Determine the [X, Y] coordinate at the center of the cell enclosing the given text.  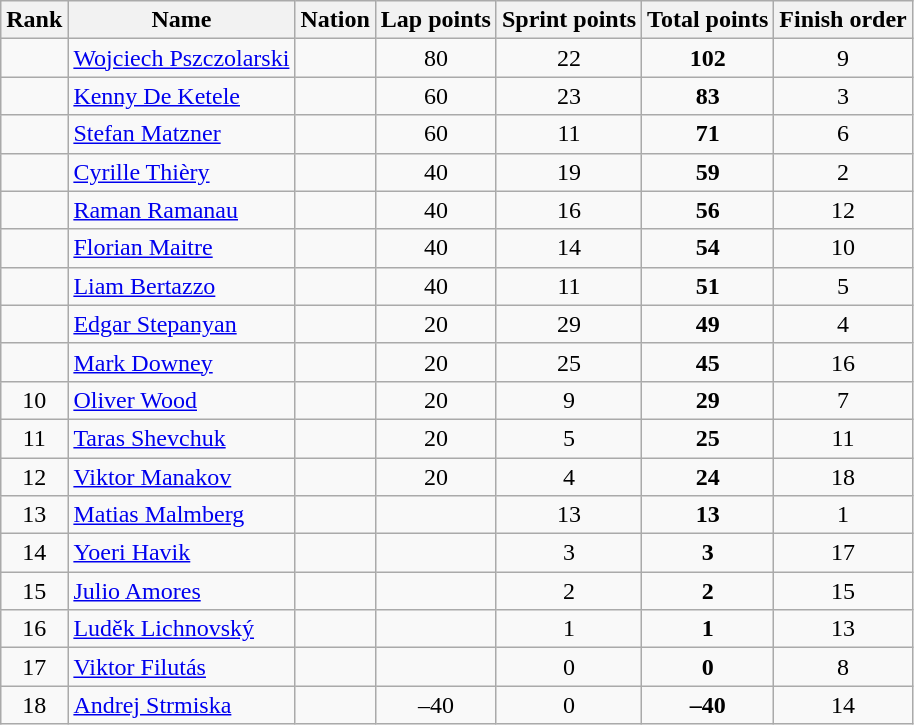
19 [568, 172]
Finish order [843, 20]
8 [843, 667]
49 [708, 324]
Total points [708, 20]
7 [843, 400]
45 [708, 362]
51 [708, 286]
Rank [34, 20]
Mark Downey [182, 362]
Julio Amores [182, 591]
Matias Malmberg [182, 515]
Liam Bertazzo [182, 286]
83 [708, 96]
Raman Ramanau [182, 210]
Lap points [436, 20]
Cyrille Thièry [182, 172]
80 [436, 58]
Name [182, 20]
56 [708, 210]
71 [708, 134]
6 [843, 134]
Luděk Lichnovský [182, 629]
Edgar Stepanyan [182, 324]
Sprint points [568, 20]
23 [568, 96]
Nation [335, 20]
24 [708, 477]
Florian Maitre [182, 248]
54 [708, 248]
Viktor Filutás [182, 667]
Andrej Strmiska [182, 705]
59 [708, 172]
Wojciech Pszczolarski [182, 58]
Taras Shevchuk [182, 438]
Kenny De Ketele [182, 96]
Yoeri Havik [182, 553]
Oliver Wood [182, 400]
102 [708, 58]
22 [568, 58]
Viktor Manakov [182, 477]
Stefan Matzner [182, 134]
